Determine the [X, Y] coordinate at the center of the cell enclosing the given text.  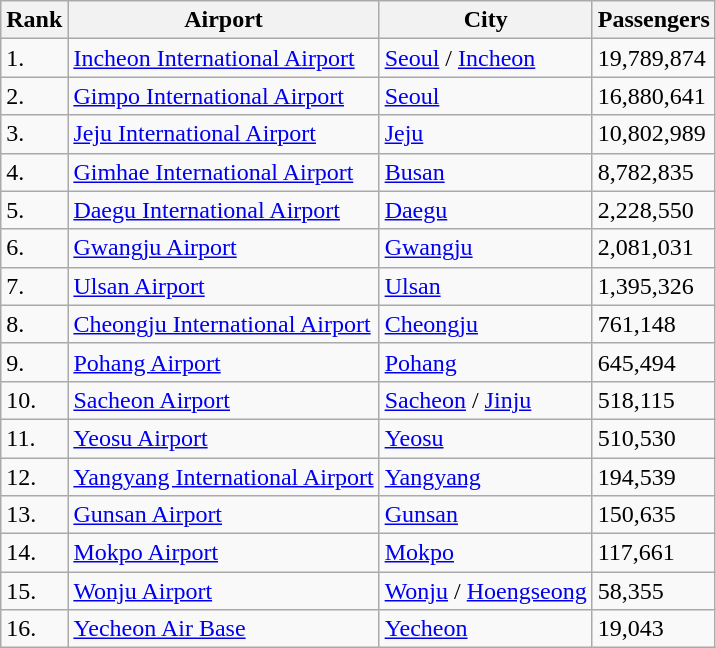
Busan [486, 172]
510,530 [654, 438]
Sacheon / Jinju [486, 400]
Pohang [486, 362]
19,789,874 [654, 58]
Incheon International Airport [224, 58]
5. [34, 210]
9. [34, 362]
14. [34, 553]
7. [34, 286]
Mokpo [486, 553]
Gunsan Airport [224, 515]
Yeosu [486, 438]
Jeju [486, 134]
1,395,326 [654, 286]
150,635 [654, 515]
11. [34, 438]
Yecheon Air Base [224, 629]
Gwangju [486, 248]
Airport [224, 20]
12. [34, 477]
Mokpo Airport [224, 553]
2,228,550 [654, 210]
Daegu [486, 210]
Ulsan Airport [224, 286]
8,782,835 [654, 172]
Pohang Airport [224, 362]
Wonju / Hoengseong [486, 591]
Yeosu Airport [224, 438]
Cheongju International Airport [224, 324]
15. [34, 591]
Seoul / Incheon [486, 58]
194,539 [654, 477]
Gimhae International Airport [224, 172]
1. [34, 58]
Gwangju Airport [224, 248]
Rank [34, 20]
Seoul [486, 96]
Wonju Airport [224, 591]
3. [34, 134]
6. [34, 248]
Daegu International Airport [224, 210]
2. [34, 96]
645,494 [654, 362]
Sacheon Airport [224, 400]
Yangyang [486, 477]
117,661 [654, 553]
Yecheon [486, 629]
4. [34, 172]
Yangyang International Airport [224, 477]
10. [34, 400]
16. [34, 629]
16,880,641 [654, 96]
Gimpo International Airport [224, 96]
2,081,031 [654, 248]
Jeju International Airport [224, 134]
761,148 [654, 324]
10,802,989 [654, 134]
518,115 [654, 400]
58,355 [654, 591]
19,043 [654, 629]
City [486, 20]
13. [34, 515]
8. [34, 324]
Ulsan [486, 286]
Gunsan [486, 515]
Cheongju [486, 324]
Passengers [654, 20]
